Return [x, y] of the center of cell containing provided text 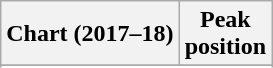
Chart (2017–18) [90, 34]
Peakposition [225, 34]
